Capture the cell that displays the provided text and extract its (X, Y) central coordinate. 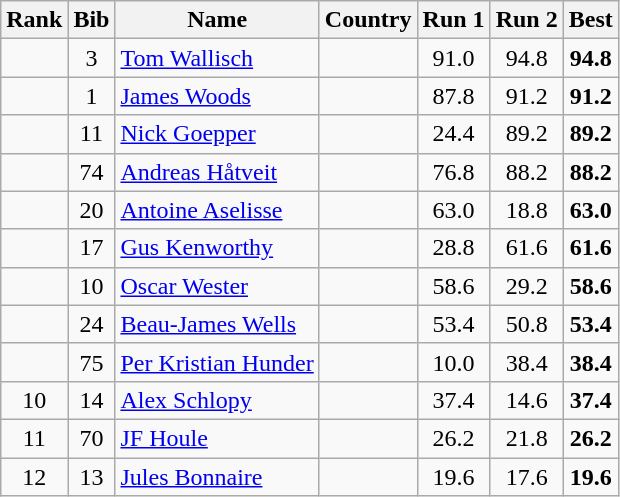
17 (92, 248)
70 (92, 438)
91.0 (454, 58)
50.8 (526, 324)
1 (92, 96)
12 (34, 477)
Oscar Wester (217, 286)
Jules Bonnaire (217, 477)
28.8 (454, 248)
Nick Goepper (217, 134)
3 (92, 58)
13 (92, 477)
14 (92, 400)
75 (92, 362)
17.6 (526, 477)
Andreas Håtveit (217, 172)
24 (92, 324)
Alex Schlopy (217, 400)
Best (590, 20)
Antoine Aselisse (217, 210)
Run 1 (454, 20)
Per Kristian Hunder (217, 362)
18.8 (526, 210)
21.8 (526, 438)
87.8 (454, 96)
Name (217, 20)
JF Houle (217, 438)
Tom Wallisch (217, 58)
76.8 (454, 172)
Run 2 (526, 20)
10.0 (454, 362)
Bib (92, 20)
James Woods (217, 96)
14.6 (526, 400)
Country (368, 20)
29.2 (526, 286)
Beau-James Wells (217, 324)
24.4 (454, 134)
Rank (34, 20)
74 (92, 172)
20 (92, 210)
Gus Kenworthy (217, 248)
